Pinpoint the cell where the given text exists, returning its (x, y) midpoint coordinate. 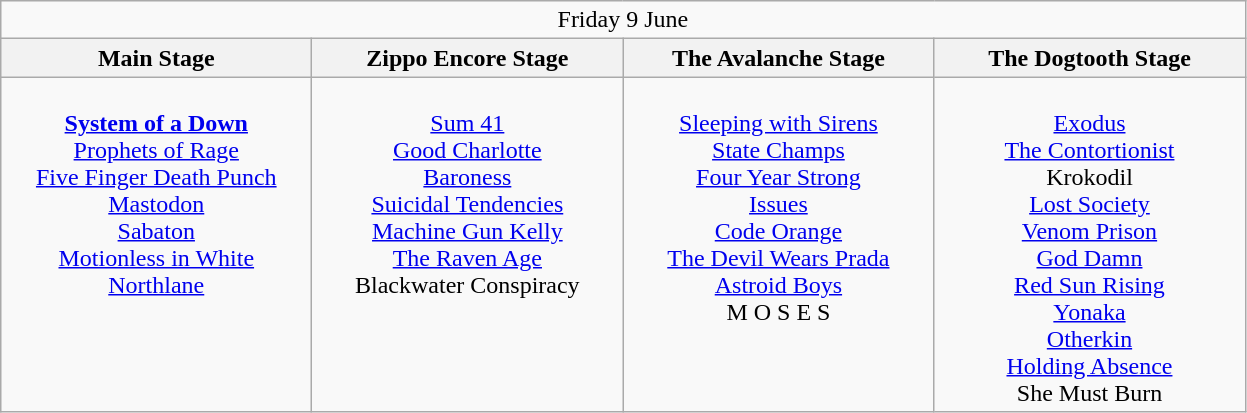
Main Stage (156, 58)
The Dogtooth Stage (1090, 58)
Zippo Encore Stage (468, 58)
The Avalanche Stage (778, 58)
Friday 9 June (623, 20)
Sleeping with Sirens State Champs Four Year Strong Issues Code Orange The Devil Wears Prada Astroid Boys M O S E S (778, 244)
Sum 41 Good Charlotte Baroness Suicidal Tendencies Machine Gun Kelly The Raven Age Blackwater Conspiracy (468, 244)
System of a Down Prophets of Rage Five Finger Death Punch Mastodon Sabaton Motionless in White Northlane (156, 244)
Exodus The Contortionist Krokodil Lost Society Venom Prison God Damn Red Sun Rising Yonaka Otherkin Holding Absence She Must Burn (1090, 244)
